Scan for the cell matching the given text and deliver its (x, y) coordinate at center. 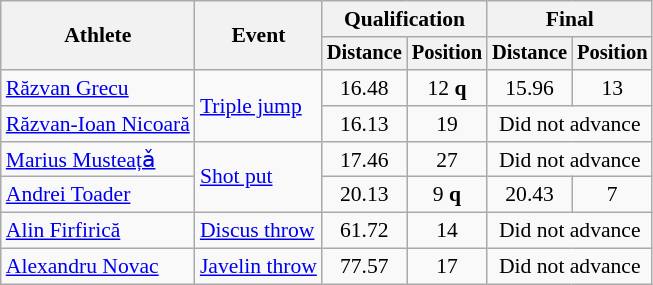
14 (447, 231)
Andrei Toader (98, 195)
Final (570, 19)
19 (447, 124)
17.46 (364, 160)
Alexandru Novac (98, 267)
Discus throw (258, 231)
Alin Firfirică (98, 231)
Răzvan-Ioan Nicoară (98, 124)
7 (612, 195)
20.43 (530, 195)
16.48 (364, 88)
27 (447, 160)
20.13 (364, 195)
Javelin throw (258, 267)
Athlete (98, 36)
12 q (447, 88)
16.13 (364, 124)
17 (447, 267)
Răzvan Grecu (98, 88)
13 (612, 88)
Qualification (404, 19)
Triple jump (258, 106)
Event (258, 36)
9 q (447, 195)
61.72 (364, 231)
15.96 (530, 88)
Shot put (258, 178)
Marius Musteațǎ (98, 160)
77.57 (364, 267)
